Determine the (x, y) coordinate at the center of the cell enclosing the given text.  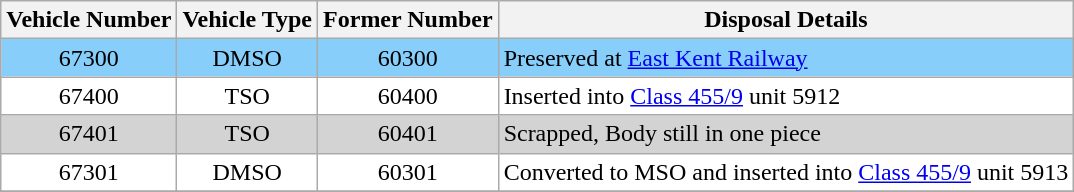
Inserted into Class 455/9 unit 5912 (786, 96)
Converted to MSO and inserted into Class 455/9 unit 5913 (786, 172)
60401 (408, 134)
Disposal Details (786, 20)
67300 (89, 58)
Preserved at East Kent Railway (786, 58)
Former Number (408, 20)
60301 (408, 172)
Vehicle Type (248, 20)
Scrapped, Body still in one piece (786, 134)
67301 (89, 172)
60400 (408, 96)
67401 (89, 134)
Vehicle Number (89, 20)
60300 (408, 58)
67400 (89, 96)
